Extract the (x, y) coordinate from the center of the cell holding the provided text.  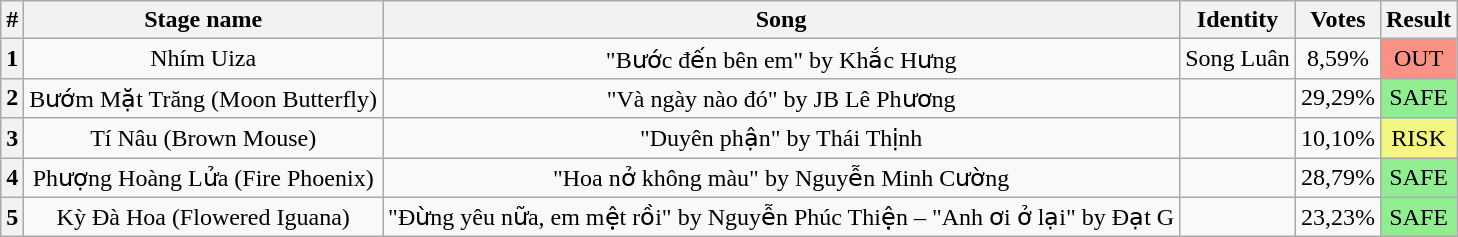
Kỳ Đà Hoa (Flowered Iguana) (204, 217)
RISK (1418, 138)
Phượng Hoàng Lửa (Fire Phoenix) (204, 178)
"Hoa nở không màu" by Nguyễn Minh Cường (782, 178)
"Và ngày nào đó" by JB Lê Phương (782, 98)
8,59% (1338, 59)
# (12, 20)
Song (782, 20)
"Đừng yêu nữa, em mệt rồi" by Nguyễn Phúc Thiện – "Anh ơi ở lại" by Đạt G (782, 217)
"Bước đến bên em" by Khắc Hưng (782, 59)
23,23% (1338, 217)
2 (12, 98)
Nhím Uiza (204, 59)
Votes (1338, 20)
10,10% (1338, 138)
Song Luân (1238, 59)
4 (12, 178)
1 (12, 59)
28,79% (1338, 178)
"Duyên phận" by Thái Thịnh (782, 138)
OUT (1418, 59)
5 (12, 217)
Stage name (204, 20)
Bướm Mặt Trăng (Moon Butterfly) (204, 98)
3 (12, 138)
Result (1418, 20)
Tí Nâu (Brown Mouse) (204, 138)
29,29% (1338, 98)
Identity (1238, 20)
